Determine the [x, y] coordinate at the center of the cell enclosing the given text.  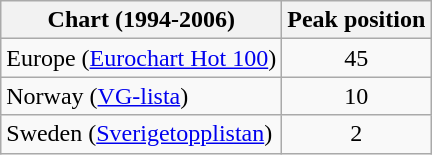
Norway (VG-lista) [142, 96]
Chart (1994-2006) [142, 20]
Peak position [356, 20]
10 [356, 96]
Europe (Eurochart Hot 100) [142, 58]
2 [356, 134]
Sweden (Sverigetopplistan) [142, 134]
45 [356, 58]
